Detect which cell encompasses the target text, then output its [x, y] center coordinate. 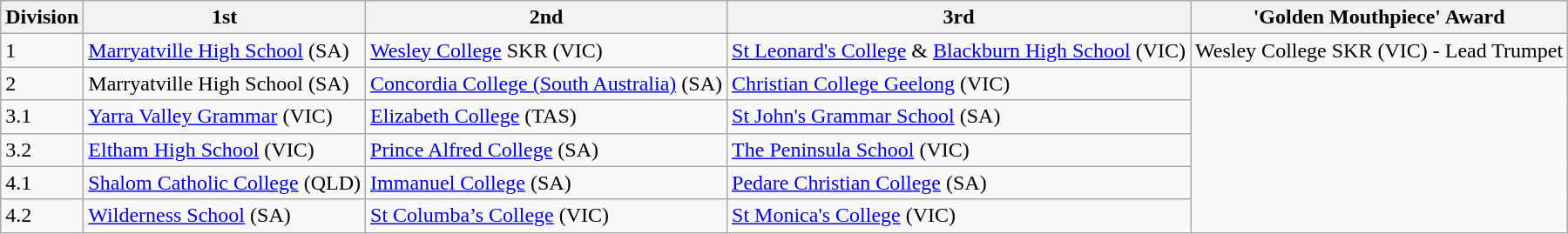
1 [42, 50]
Prince Alfred College (SA) [547, 150]
Immanuel College (SA) [547, 183]
St Columba’s College (VIC) [547, 216]
2 [42, 84]
3rd [959, 17]
2nd [547, 17]
4.2 [42, 216]
'Golden Mouthpiece' Award [1380, 17]
Wilderness School (SA) [225, 216]
St Monica's College (VIC) [959, 216]
Yarra Valley Grammar (VIC) [225, 117]
1st [225, 17]
St John's Grammar School (SA) [959, 117]
Eltham High School (VIC) [225, 150]
Concordia College (South Australia) (SA) [547, 84]
Shalom Catholic College (QLD) [225, 183]
4.1 [42, 183]
Elizabeth College (TAS) [547, 117]
Christian College Geelong (VIC) [959, 84]
The Peninsula School (VIC) [959, 150]
Division [42, 17]
St Leonard's College & Blackburn High School (VIC) [959, 50]
Wesley College SKR (VIC) [547, 50]
3.2 [42, 150]
Wesley College SKR (VIC) - Lead Trumpet [1380, 50]
Pedare Christian College (SA) [959, 183]
3.1 [42, 117]
